Detect which cell encompasses the target text, then output its [x, y] center coordinate. 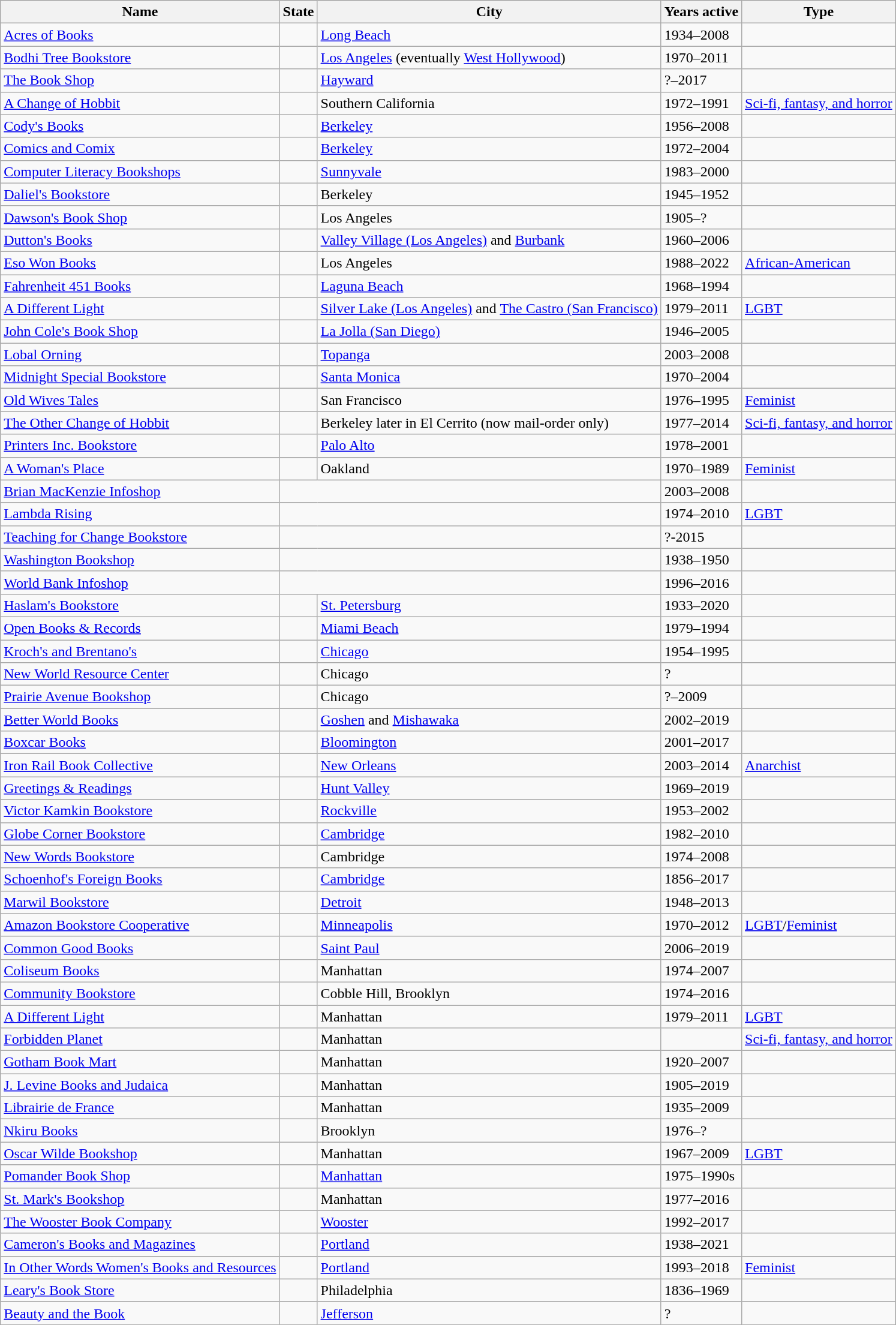
2001–2017 [701, 743]
New Words Bookstore [140, 857]
Comics and Comix [140, 149]
Type [819, 12]
Librairie de France [140, 1108]
Hayward [489, 80]
Open Books & Records [140, 628]
Community Bookstore [140, 993]
Gotham Book Mart [140, 1062]
1967–2009 [701, 1153]
Minneapolis [489, 925]
In Other Words Women's Books and Resources [140, 1267]
Cody's Books [140, 126]
?–2009 [701, 697]
1935–2009 [701, 1108]
1974–2010 [701, 514]
The Other Change of Hobbit [140, 423]
Leary's Book Store [140, 1290]
Jefferson [489, 1313]
Printers Inc. Bookstore [140, 446]
Wooster [489, 1222]
1993–2018 [701, 1267]
Rockville [489, 811]
Bloomington [489, 743]
La Jolla (San Diego) [489, 332]
A Change of Hobbit [140, 103]
Brooklyn [489, 1131]
Detroit [489, 902]
Schoenhof's Foreign Books [140, 879]
1996–2016 [701, 582]
1970–2004 [701, 377]
Common Good Books [140, 948]
Miami Beach [489, 628]
1969–2019 [701, 788]
1920–2007 [701, 1062]
The Wooster Book Company [140, 1222]
1970–2011 [701, 58]
1975–1990s [701, 1176]
Midnight Special Bookstore [140, 377]
1905–2019 [701, 1085]
Better World Books [140, 720]
City [489, 12]
Kroch's and Brentano's [140, 651]
Name [140, 12]
1977–2014 [701, 423]
Acres of Books [140, 35]
Years active [701, 12]
J. Levine Books and Judaica [140, 1085]
Topanga [489, 354]
Lambda Rising [140, 514]
Marwil Bookstore [140, 902]
Goshen and Mishawaka [489, 720]
Valley Village (Los Angeles) and Burbank [489, 240]
Prairie Avenue Bookshop [140, 697]
Daliel's Bookstore [140, 194]
1974–2007 [701, 971]
1982–2010 [701, 834]
Fahrenheit 451 Books [140, 286]
1934–2008 [701, 35]
Cobble Hill, Brooklyn [489, 993]
LGBT/Feminist [819, 925]
Nkiru Books [140, 1131]
1974–2016 [701, 993]
2006–2019 [701, 948]
1933–2020 [701, 605]
Greetings & Readings [140, 788]
Old Wives Tales [140, 400]
1956–2008 [701, 126]
1978–2001 [701, 446]
1972–2004 [701, 149]
Cameron's Books and Magazines [140, 1245]
2002–2019 [701, 720]
1953–2002 [701, 811]
Teaching for Change Bookstore [140, 537]
New World Resource Center [140, 674]
Lobal Orning [140, 354]
World Bank Infoshop [140, 582]
1979–1994 [701, 628]
St. Petersburg [489, 605]
1960–2006 [701, 240]
The Book Shop [140, 80]
Berkeley later in El Cerrito (now mail-order only) [489, 423]
Saint Paul [489, 948]
1976–1995 [701, 400]
Oscar Wilde Bookshop [140, 1153]
Boxcar Books [140, 743]
2003–2014 [701, 765]
1972–1991 [701, 103]
Dutton's Books [140, 240]
1946–2005 [701, 332]
St. Mark's Bookshop [140, 1199]
Southern California [489, 103]
Oakland [489, 468]
1836–1969 [701, 1290]
Iron Rail Book Collective [140, 765]
Philadelphia [489, 1290]
San Francisco [489, 400]
Washington Bookshop [140, 560]
Coliseum Books [140, 971]
1988–2022 [701, 263]
1970–2012 [701, 925]
1945–1952 [701, 194]
African-American [819, 263]
1938–2021 [701, 1245]
Globe Corner Bookstore [140, 834]
Palo Alto [489, 446]
1948–2013 [701, 902]
1954–1995 [701, 651]
?–2017 [701, 80]
Victor Kamkin Bookstore [140, 811]
Beauty and the Book [140, 1313]
Computer Literacy Bookshops [140, 172]
Santa Monica [489, 377]
New Orleans [489, 765]
Eso Won Books [140, 263]
1968–1994 [701, 286]
Laguna Beach [489, 286]
John Cole's Book Shop [140, 332]
Pomander Book Shop [140, 1176]
Forbidden Planet [140, 1039]
A Woman's Place [140, 468]
Los Angeles (eventually West Hollywood) [489, 58]
1856–2017 [701, 879]
Silver Lake (Los Angeles) and The Castro (San Francisco) [489, 309]
1938–1950 [701, 560]
1992–2017 [701, 1222]
Brian MacKenzie Infoshop [140, 491]
1970–1989 [701, 468]
1977–2016 [701, 1199]
Sunnyvale [489, 172]
?-2015 [701, 537]
Dawson's Book Shop [140, 217]
1974–2008 [701, 857]
Bodhi Tree Bookstore [140, 58]
1905–? [701, 217]
State [299, 12]
Anarchist [819, 765]
Hunt Valley [489, 788]
1976–? [701, 1131]
Amazon Bookstore Cooperative [140, 925]
Haslam's Bookstore [140, 605]
1983–2000 [701, 172]
Long Beach [489, 35]
